From the cell containing the given text, extract its center point as (X, Y) coordinate. 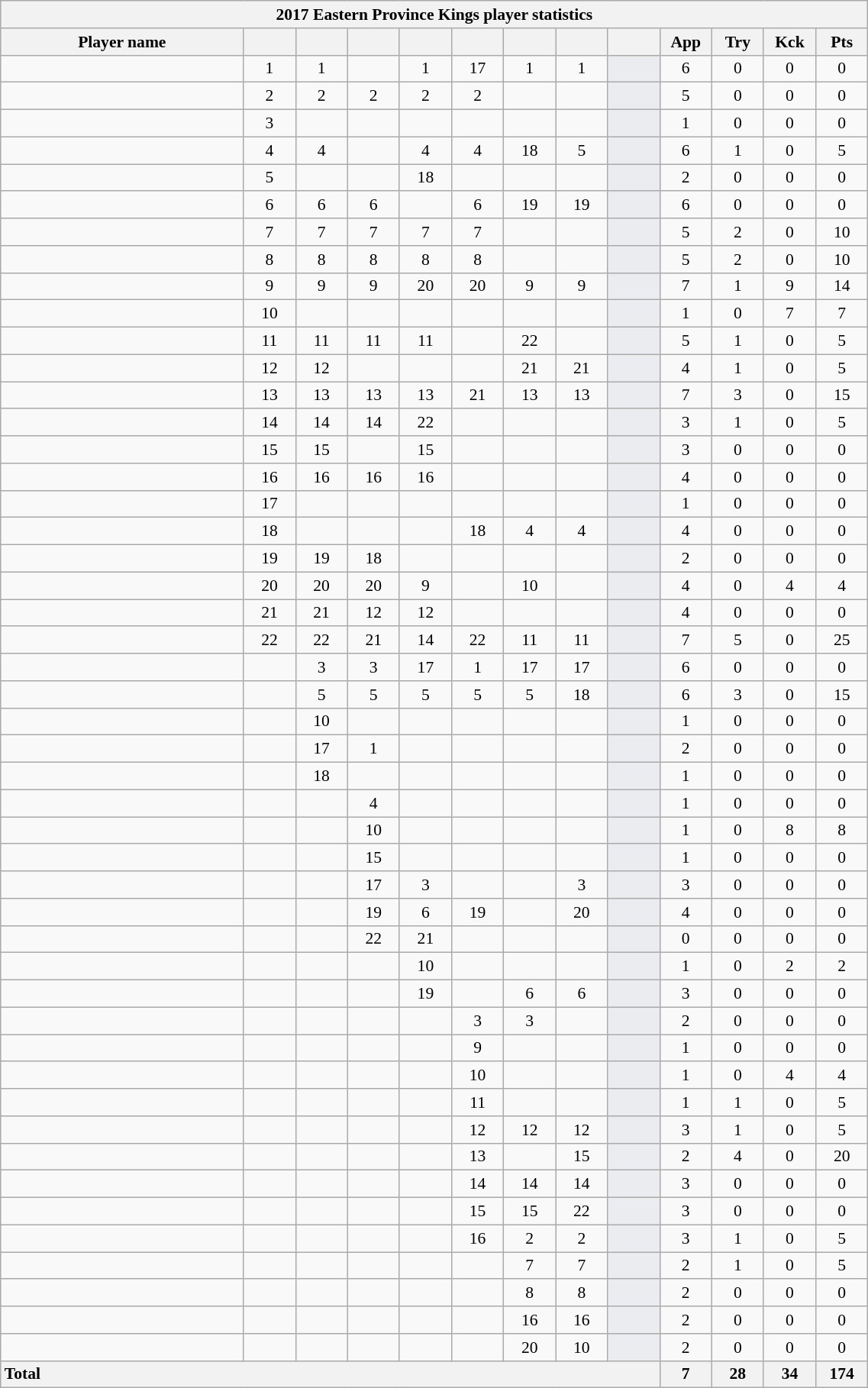
App (686, 42)
Kck (789, 42)
28 (737, 1374)
Total (330, 1374)
174 (842, 1374)
Player name (122, 42)
25 (842, 641)
2017 Eastern Province Kings player statistics (434, 15)
Pts (842, 42)
Try (737, 42)
34 (789, 1374)
